Locate the cell with the specified text and output its [x, y] center coordinate. 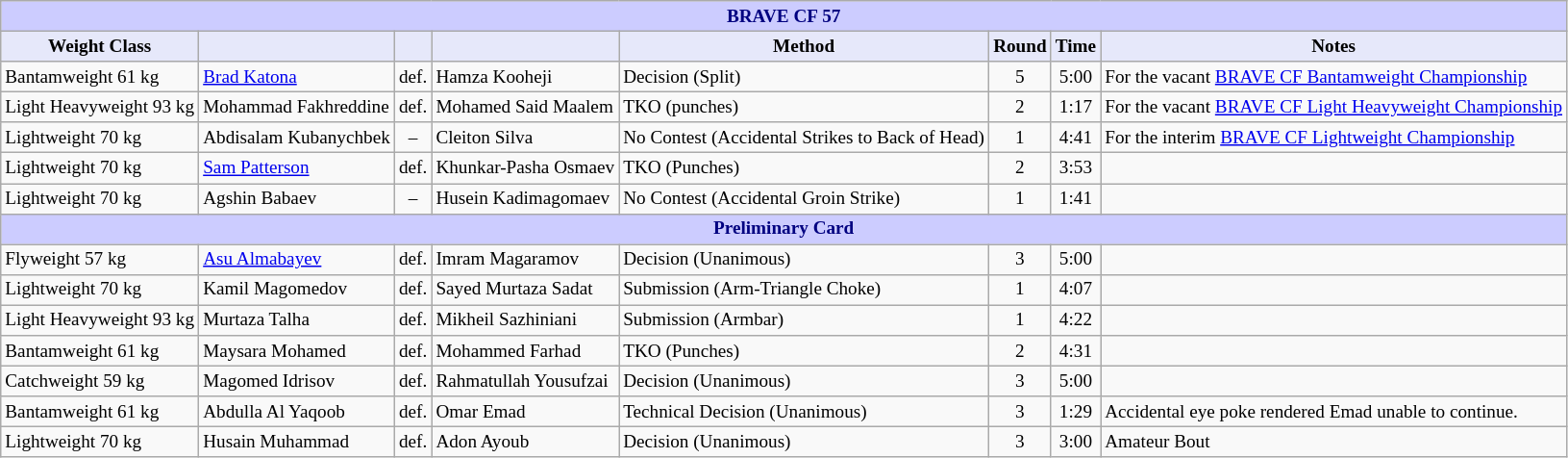
For the vacant BRAVE CF Bantamweight Championship [1334, 77]
1:41 [1075, 198]
5 [1021, 77]
Catchweight 59 kg [100, 381]
Submission (Arm-Triangle Choke) [804, 290]
3:53 [1075, 168]
1:29 [1075, 412]
Asu Almabayev [297, 260]
Submission (Armbar) [804, 320]
Mohammad Fakhreddine [297, 107]
No Contest (Accidental Groin Strike) [804, 198]
Husein Kadimagomaev [525, 198]
Mohamed Said Maalem [525, 107]
BRAVE CF 57 [784, 16]
1:17 [1075, 107]
Husain Muhammad [297, 443]
Decision (Split) [804, 77]
Agshin Babaev [297, 198]
Amateur Bout [1334, 443]
No Contest (Accidental Strikes to Back of Head) [804, 138]
For the vacant BRAVE CF Light Heavyweight Championship [1334, 107]
For the interim BRAVE CF Lightweight Championship [1334, 138]
Abdisalam Kubanychbek [297, 138]
Khunkar-Pasha Osmaev [525, 168]
Time [1075, 46]
Notes [1334, 46]
Technical Decision (Unanimous) [804, 412]
Mikheil Sazhiniani [525, 320]
Mohammed Farhad [525, 351]
TKO (punches) [804, 107]
Round [1021, 46]
Maysara Mohamed [297, 351]
Method [804, 46]
4:22 [1075, 320]
Weight Class [100, 46]
4:31 [1075, 351]
Kamil Magomedov [297, 290]
Adon Ayoub [525, 443]
Accidental eye poke rendered Emad unable to continue. [1334, 412]
Cleiton Silva [525, 138]
3:00 [1075, 443]
Abdulla Al Yaqoob [297, 412]
4:07 [1075, 290]
Rahmatullah Yousufzai [525, 381]
Sayed Murtaza Sadat [525, 290]
Preliminary Card [784, 229]
Brad Katona [297, 77]
Omar Emad [525, 412]
Imram Magaramov [525, 260]
Flyweight 57 kg [100, 260]
Hamza Kooheji [525, 77]
Magomed Idrisov [297, 381]
Murtaza Talha [297, 320]
4:41 [1075, 138]
Sam Patterson [297, 168]
